Scan for the cell matching the given text and deliver its [X, Y] coordinate at center. 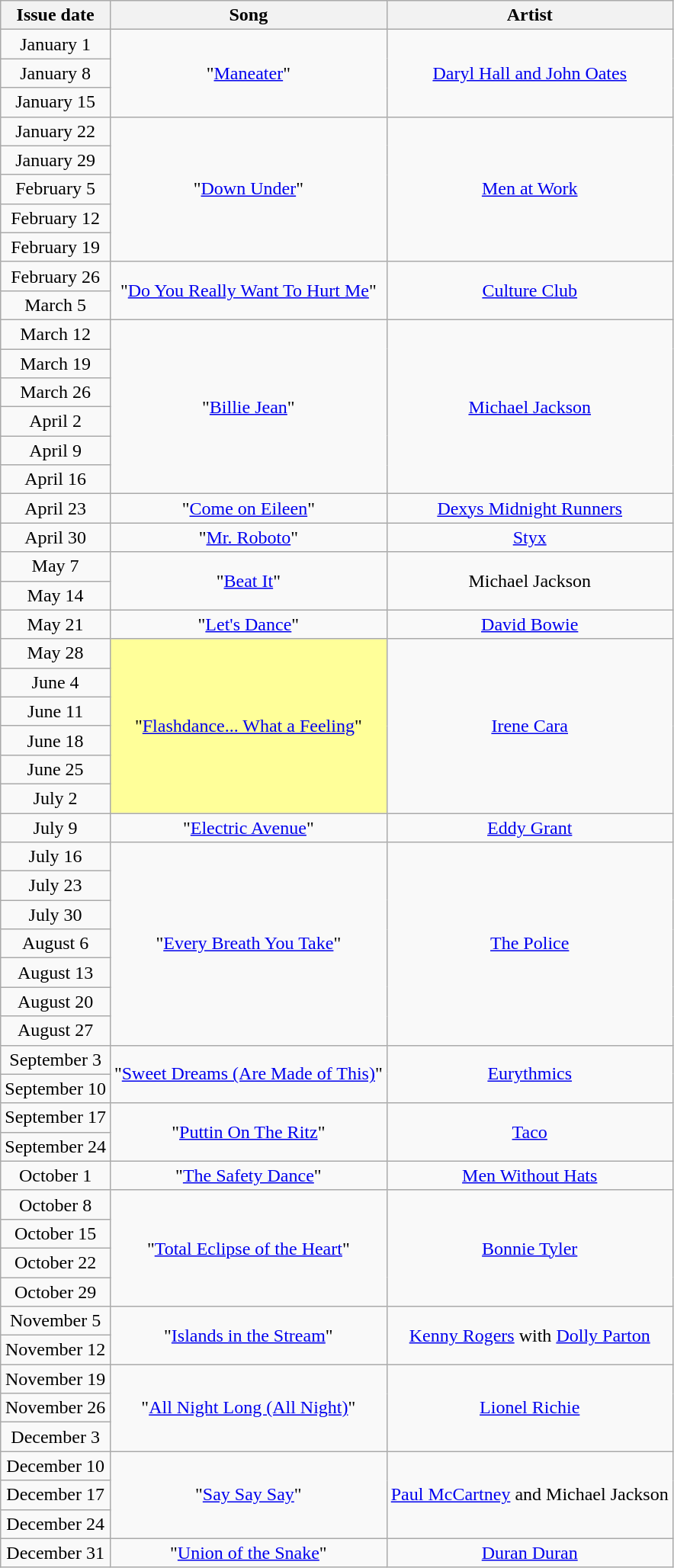
December 31 [56, 1553]
"Say Say Say" [249, 1495]
Styx [529, 537]
April 16 [56, 479]
August 20 [56, 1002]
December 10 [56, 1466]
March 12 [56, 334]
Lionel Richie [529, 1408]
October 22 [56, 1262]
February 19 [56, 247]
October 15 [56, 1233]
Kenny Rogers with Dolly Parton [529, 1336]
July 9 [56, 827]
"Let's Dance" [249, 624]
April 23 [56, 508]
"Mr. Roboto" [249, 537]
Taco [529, 1132]
December 24 [56, 1524]
February 12 [56, 218]
Paul McCartney and Michael Jackson [529, 1495]
January 22 [56, 131]
November 19 [56, 1379]
January 8 [56, 73]
March 5 [56, 305]
Men Without Hats [529, 1175]
Issue date [56, 15]
April 9 [56, 451]
"Islands in the Stream" [249, 1336]
"Puttin On The Ritz" [249, 1132]
Irene Cara [529, 726]
Eddy Grant [529, 827]
Culture Club [529, 290]
May 14 [56, 595]
"Total Eclipse of the Heart" [249, 1248]
"Billie Jean" [249, 406]
June 4 [56, 682]
"Beat It" [249, 581]
Men at Work [529, 189]
May 21 [56, 624]
July 16 [56, 857]
September 10 [56, 1089]
July 23 [56, 886]
June 25 [56, 769]
September 17 [56, 1117]
November 12 [56, 1350]
August 27 [56, 1031]
"All Night Long (All Night)" [249, 1408]
November 5 [56, 1321]
August 6 [56, 944]
"Union of the Snake" [249, 1553]
Eurythmics [529, 1074]
January 15 [56, 102]
"Maneater" [249, 73]
"The Safety Dance" [249, 1175]
"Electric Avenue" [249, 827]
November 26 [56, 1408]
May 28 [56, 653]
"Every Breath You Take" [249, 944]
"Flashdance... What a Feeling" [249, 726]
December 17 [56, 1495]
January 1 [56, 44]
October 1 [56, 1175]
December 3 [56, 1437]
May 7 [56, 566]
June 11 [56, 711]
David Bowie [529, 624]
Daryl Hall and John Oates [529, 73]
"Sweet Dreams (Are Made of This)" [249, 1074]
September 3 [56, 1060]
"Come on Eileen" [249, 508]
June 18 [56, 740]
September 24 [56, 1146]
February 26 [56, 276]
July 30 [56, 915]
October 8 [56, 1204]
Artist [529, 15]
August 13 [56, 973]
February 5 [56, 189]
January 29 [56, 160]
April 2 [56, 422]
The Police [529, 944]
October 29 [56, 1292]
July 2 [56, 798]
"Do You Really Want To Hurt Me" [249, 290]
March 19 [56, 364]
Song [249, 15]
Duran Duran [529, 1553]
Dexys Midnight Runners [529, 508]
Bonnie Tyler [529, 1248]
April 30 [56, 537]
"Down Under" [249, 189]
March 26 [56, 393]
